Locate the cell with the specified text and output its (X, Y) center coordinate. 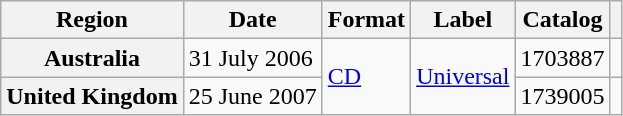
1739005 (562, 96)
25 June 2007 (252, 96)
United Kingdom (92, 96)
Date (252, 20)
31 July 2006 (252, 58)
Catalog (562, 20)
Region (92, 20)
CD (366, 77)
Australia (92, 58)
Label (463, 20)
Format (366, 20)
Universal (463, 77)
1703887 (562, 58)
